Extract the (x, y) coordinate from the center of the cell holding the provided text.  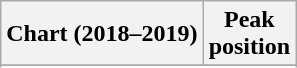
Peakposition (249, 34)
Chart (2018–2019) (102, 34)
